Detect which cell encompasses the target text, then output its [X, Y] center coordinate. 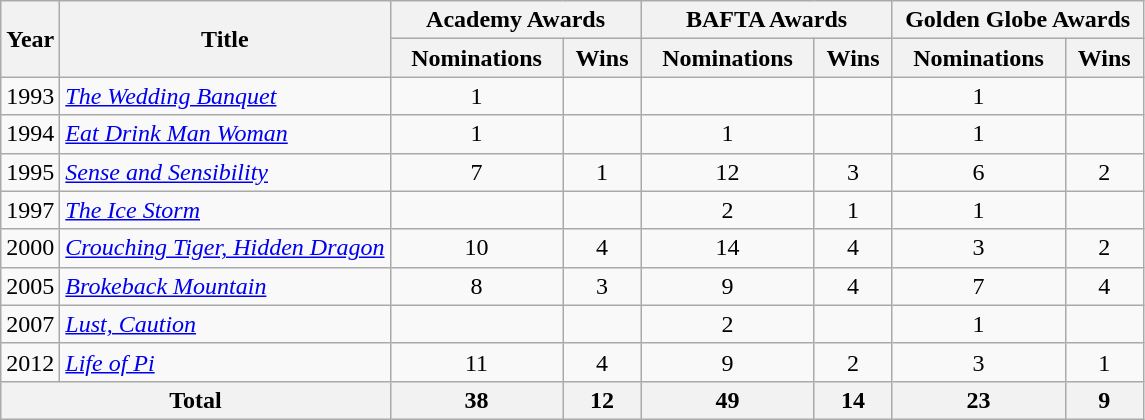
1995 [30, 172]
The Wedding Banquet [225, 96]
11 [476, 362]
BAFTA Awards [766, 20]
Year [30, 39]
Golden Globe Awards [1018, 20]
1993 [30, 96]
8 [476, 286]
Brokeback Mountain [225, 286]
Academy Awards [516, 20]
Sense and Sensibility [225, 172]
38 [476, 400]
Crouching Tiger, Hidden Dragon [225, 248]
Life of Pi [225, 362]
10 [476, 248]
2007 [30, 324]
Eat Drink Man Woman [225, 134]
Title [225, 39]
Lust, Caution [225, 324]
2000 [30, 248]
1994 [30, 134]
2005 [30, 286]
1997 [30, 210]
Total [196, 400]
49 [728, 400]
23 [978, 400]
6 [978, 172]
The Ice Storm [225, 210]
2012 [30, 362]
